Return the (X, Y) coordinate for the center point of the cell that contains the specified text.  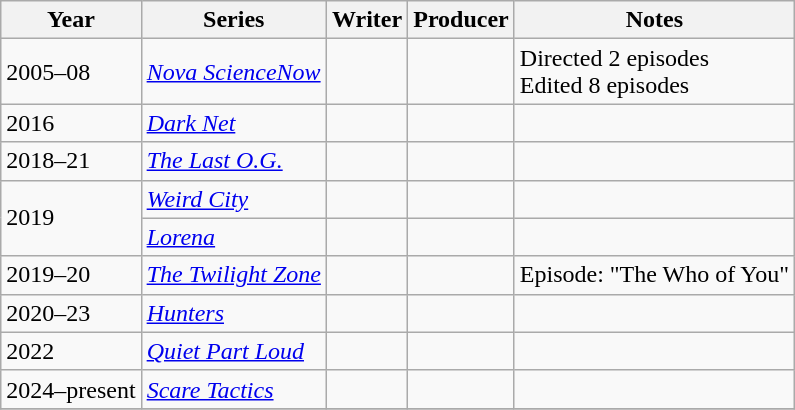
Directed 2 episodesEdited 8 episodes (654, 72)
2019–20 (71, 275)
2024–present (71, 389)
The Last O.G. (234, 161)
2005–08 (71, 72)
Series (234, 20)
Producer (462, 20)
Hunters (234, 313)
2018–21 (71, 161)
2022 (71, 351)
Lorena (234, 237)
The Twilight Zone (234, 275)
Dark Net (234, 123)
Nova ScienceNow (234, 72)
Scare Tactics (234, 389)
Weird City (234, 199)
Writer (366, 20)
2020–23 (71, 313)
Episode: "The Who of You" (654, 275)
Notes (654, 20)
Year (71, 20)
Quiet Part Loud (234, 351)
2016 (71, 123)
2019 (71, 218)
